Locate the cell with the specified text and output its (X, Y) center coordinate. 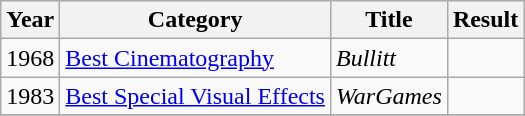
1983 (30, 96)
1968 (30, 58)
Title (388, 20)
Category (196, 20)
Year (30, 20)
Bullitt (388, 58)
WarGames (388, 96)
Best Cinematography (196, 58)
Best Special Visual Effects (196, 96)
Result (485, 20)
